Find where the given text appears and provide that cell's center as [X, Y] coordinate. 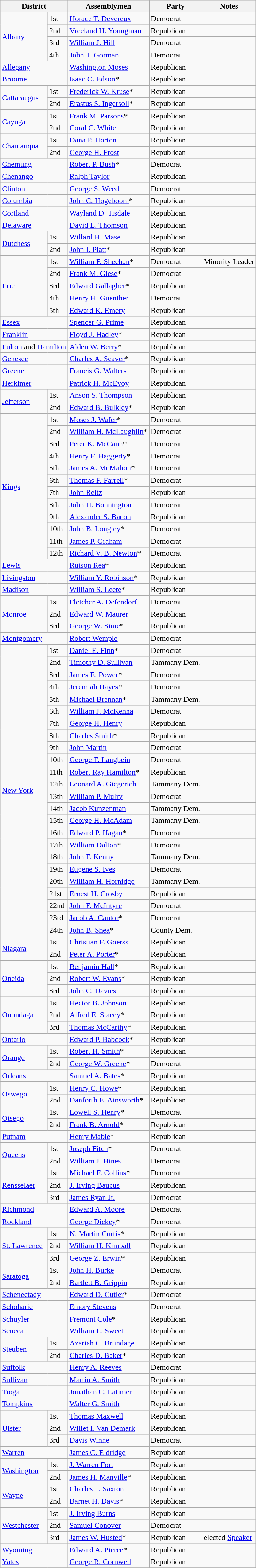
Erastus S. Ingersoll* [109, 103]
Coral C. White [109, 128]
Eugene S. Ives [109, 869]
Charles A. Seaver* [109, 359]
George W. Greene* [109, 1064]
Edward D. Cutler* [109, 1294]
Allegany [34, 67]
Fletcher A. Defendorf [109, 602]
Azariah C. Brundage [109, 1343]
John H. Bonnington [109, 504]
Daniel E. Finn* [109, 650]
Warren [34, 1452]
Robert Ray Hamilton* [109, 772]
Isaac C. Edson* [109, 79]
John F. McIntyre [109, 905]
John Reitz [109, 492]
John H. Burke [109, 1270]
13th [58, 796]
George Z. Erwin* [109, 1258]
Yates [34, 1562]
Suffolk [34, 1367]
Edward A. Pierce* [109, 1550]
Ralph Taylor [109, 177]
Benjamin Hall* [109, 966]
William H. Hornidge [109, 881]
Robert H. Smith* [109, 1051]
Lowell S. Henry* [109, 1112]
John Martin [109, 748]
Queens [24, 1155]
Peter K. McCann* [109, 444]
Jeremiah Hayes* [109, 687]
Washington [24, 1471]
Michael Brennan* [109, 699]
Danforth E. Ainsworth* [109, 1100]
Monroe [24, 614]
Chautauqua [24, 146]
Otsego [24, 1118]
Putnam [34, 1137]
William Y. Robinson* [109, 578]
Edward K. Emery [109, 310]
James Ryan Jr. [109, 1197]
21st [58, 893]
Vreeland H. Youngman [109, 31]
Martin A. Smith [109, 1380]
New York [24, 790]
Niagara [24, 948]
Frank B. Arnold* [109, 1124]
George S. Weed [109, 189]
Richard V. B. Newton* [109, 553]
Samuel A. Bates* [109, 1076]
George H. Frost [109, 152]
Seneca [34, 1331]
Emory Stevens [109, 1307]
Edward P. Hagan* [109, 833]
Clinton [34, 189]
Notes [229, 6]
Charles Smith* [109, 735]
Rockland [34, 1222]
Fulton and Hamilton [34, 346]
Wyoming [34, 1550]
Robert W. Evans* [109, 979]
16th [58, 833]
Genesee [34, 359]
Montgomery [34, 638]
17th [58, 845]
James W. Husted* [109, 1538]
Barnet H. Davis* [109, 1501]
Edward Gallagher* [109, 286]
District [34, 6]
Ulster [24, 1428]
Jacob Kunzenman [109, 808]
15th [58, 821]
William Dalton* [109, 845]
County Dem. [176, 930]
George H. McAdam [109, 821]
Henry C. Howe* [109, 1088]
Robert Wemple [109, 638]
Edward B. Bulkley* [109, 407]
George H. Henry [109, 723]
Albany [24, 37]
Wayland D. Tisdale [109, 213]
Samuel Conover [109, 1526]
Saratoga [24, 1276]
Chenango [34, 177]
Willard H. Mase [109, 237]
Francis G. Walters [109, 371]
William S. Leete* [109, 590]
James E. Power* [109, 675]
John T. Gorman [109, 55]
J. Irving Burns [109, 1513]
James C. Eldridge [109, 1452]
Cortland [34, 213]
James A. McMahon* [109, 468]
Orleans [34, 1076]
Assemblymen [109, 6]
Charles D. Baker* [109, 1355]
Timothy D. Sullivan [109, 663]
William P. Mulry [109, 796]
Westchester [24, 1525]
William J. McKenna [109, 711]
Washington Moses [109, 67]
Ernest H. Crosby [109, 893]
Frank M. Parsons* [109, 116]
Henry Mabie* [109, 1137]
Peter A. Porter* [109, 954]
Henry F. Haggerty* [109, 456]
Michael F. Collins* [109, 1173]
Floyd J. Hadley* [109, 334]
Rensselaer [24, 1185]
Frederick W. Kruse* [109, 91]
22nd [58, 905]
John C. Hogeboom* [109, 201]
William J. Hines [109, 1161]
Thomas Maxwell [109, 1416]
Schuyler [34, 1319]
Thomas F. Farrell* [109, 480]
24th [58, 930]
Tioga [34, 1392]
J. Warren Fort [109, 1465]
14th [58, 808]
Richmond [34, 1209]
Robert P. Bush* [109, 164]
Jacob A. Cantor* [109, 918]
Henry H. Guenther [109, 298]
Lewis [34, 565]
Schoharie [34, 1307]
Walter G. Smith [109, 1404]
Edward P. Babcock* [109, 1039]
William H. Kimball [109, 1246]
John C. Davies [109, 991]
Edward W. Maurer [109, 614]
Davis Winne [109, 1440]
Wayne [24, 1495]
George R. Cornwell [109, 1562]
Anson S. Thompson [109, 395]
Steuben [24, 1349]
Charles T. Saxton [109, 1489]
George F. Langbein [109, 760]
Delaware [34, 225]
William H. McLaughlin* [109, 432]
Christian F. Goerss [109, 942]
Minority Leader [229, 261]
James P. Graham [109, 541]
23rd [58, 918]
James H. Manville* [109, 1477]
Cayuga [24, 122]
John F. Kenny [109, 857]
Leonard A. Giegerich [109, 784]
Schenectady [34, 1294]
Kings [24, 487]
Hector B. Johnson [109, 1003]
Patrick H. McEvoy [109, 383]
Jefferson [24, 401]
Erie [24, 286]
George Dickey* [109, 1222]
Madison [34, 590]
Fremont Cole* [109, 1319]
Rutson Rea* [109, 565]
St. Lawrence [24, 1246]
Essex [34, 322]
Party [176, 6]
David L. Thomson [109, 225]
Bartlett B. Grippin [109, 1282]
Franklin [34, 334]
Frank M. Giese* [109, 274]
elected Speaker [229, 1538]
Alexander S. Bacon [109, 517]
Broome [34, 79]
John I. Platt* [109, 249]
Chemung [34, 164]
Tompkins [34, 1404]
Dutchess [24, 243]
Cattaraugus [24, 97]
Herkimer [34, 383]
Dana P. Horton [109, 140]
Horace T. Devereux [109, 19]
Oswego [24, 1094]
George W. Sime* [109, 626]
Jonathan C. Latimer [109, 1392]
Alden W. Berry* [109, 346]
William F. Sheehan* [109, 261]
Columbia [34, 201]
William J. Hill [109, 43]
Orange [24, 1057]
Onondaga [24, 1015]
20th [58, 881]
Alfred E. Stacey* [109, 1015]
Edward A. Moore [109, 1209]
Moses J. Wafer* [109, 420]
Greene [34, 371]
Willet I. Van Demark [109, 1428]
Joseph Fitch* [109, 1149]
Oneida [24, 979]
Spencer G. Prime [109, 322]
J. Irving Baucus [109, 1185]
John B. Longley* [109, 529]
18th [58, 857]
19th [58, 869]
N. Martin Curtis* [109, 1234]
Ontario [34, 1039]
William L. Sweet [109, 1331]
John B. Shea* [109, 930]
Henry A. Reeves [109, 1367]
Livingston [34, 578]
Sullivan [34, 1380]
Thomas McCarthy* [109, 1027]
